For the text-containing cell, return its midpoint in (X, Y) coordinate format. 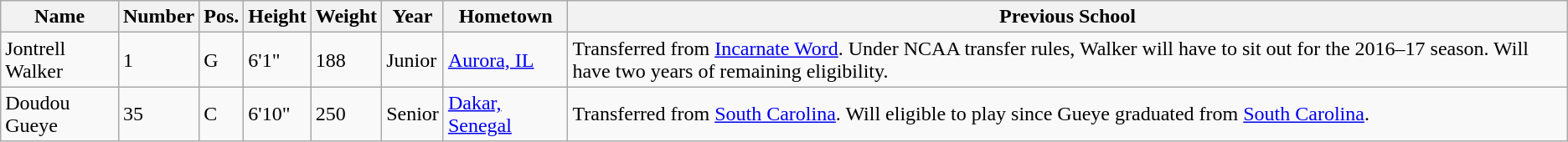
250 (346, 114)
Hometown (506, 17)
Junior (413, 60)
Jontrell Walker (60, 60)
Previous School (1067, 17)
Number (158, 17)
Year (413, 17)
Weight (346, 17)
Height (277, 17)
Dakar, Senegal (506, 114)
Name (60, 17)
6'10" (277, 114)
Doudou Gueye (60, 114)
G (221, 60)
Pos. (221, 17)
Aurora, IL (506, 60)
Senior (413, 114)
35 (158, 114)
1 (158, 60)
188 (346, 60)
6'1" (277, 60)
Transferred from South Carolina. Will eligible to play since Gueye graduated from South Carolina. (1067, 114)
C (221, 114)
